Scan for the cell matching the given text and deliver its (X, Y) coordinate at center. 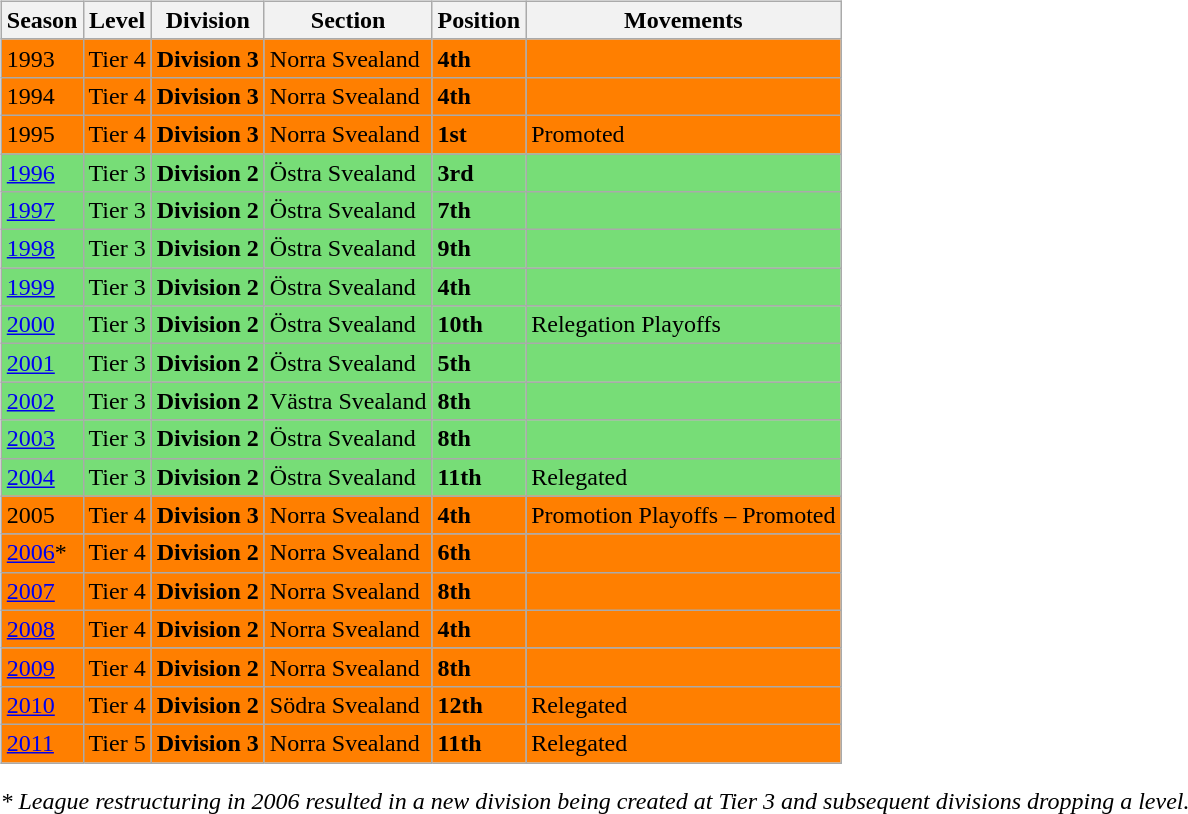
Season (42, 20)
2011 (42, 743)
Västra Svealand (348, 401)
Promoted (684, 134)
Relegation Playoffs (684, 325)
1st (479, 134)
1996 (42, 173)
2004 (42, 477)
Promotion Playoffs – Promoted (684, 515)
1994 (42, 96)
Division (208, 20)
Section (348, 20)
Position (479, 20)
2007 (42, 591)
5th (479, 363)
Tier 5 (117, 743)
2003 (42, 439)
Movements (684, 20)
2008 (42, 629)
2002 (42, 401)
2010 (42, 705)
2005 (42, 515)
1999 (42, 287)
2000 (42, 325)
2006* (42, 553)
10th (479, 325)
7th (479, 211)
2001 (42, 363)
Level (117, 20)
3rd (479, 173)
1997 (42, 211)
1993 (42, 58)
2009 (42, 667)
6th (479, 553)
12th (479, 705)
Södra Svealand (348, 705)
9th (479, 249)
1998 (42, 249)
1995 (42, 134)
